Extract the [x, y] coordinate from the center of the cell holding the provided text.  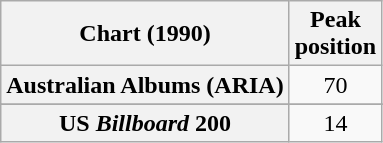
70 [335, 85]
Australian Albums (ARIA) [145, 85]
Peakposition [335, 34]
14 [335, 123]
US Billboard 200 [145, 123]
Chart (1990) [145, 34]
